Extract the (x, y) coordinate from the center of the cell holding the provided text.  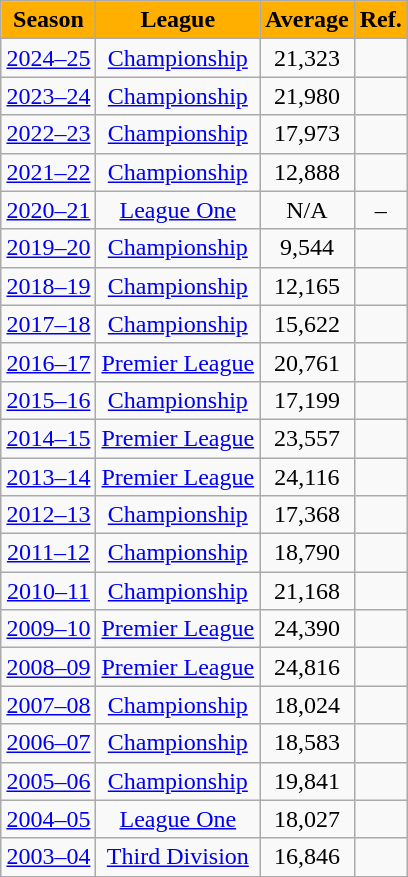
– (380, 210)
2008–09 (48, 667)
18,027 (308, 819)
21,168 (308, 591)
23,557 (308, 438)
17,973 (308, 134)
18,024 (308, 705)
League (178, 20)
19,841 (308, 781)
2005–06 (48, 781)
20,761 (308, 362)
21,323 (308, 58)
2014–15 (48, 438)
2018–19 (48, 286)
16,846 (308, 857)
2024–25 (48, 58)
2015–16 (48, 400)
2007–08 (48, 705)
2017–18 (48, 324)
17,199 (308, 400)
Average (308, 20)
N/A (308, 210)
2009–10 (48, 629)
2013–14 (48, 477)
12,888 (308, 172)
21,980 (308, 96)
2011–12 (48, 553)
2021–22 (48, 172)
18,790 (308, 553)
Third Division (178, 857)
2012–13 (48, 515)
12,165 (308, 286)
2016–17 (48, 362)
15,622 (308, 324)
Ref. (380, 20)
17,368 (308, 515)
2010–11 (48, 591)
2006–07 (48, 743)
2019–20 (48, 248)
2022–23 (48, 134)
18,583 (308, 743)
24,816 (308, 667)
24,116 (308, 477)
9,544 (308, 248)
Season (48, 20)
2003–04 (48, 857)
2004–05 (48, 819)
24,390 (308, 629)
2020–21 (48, 210)
2023–24 (48, 96)
